For the text-containing cell, return its midpoint in [x, y] coordinate format. 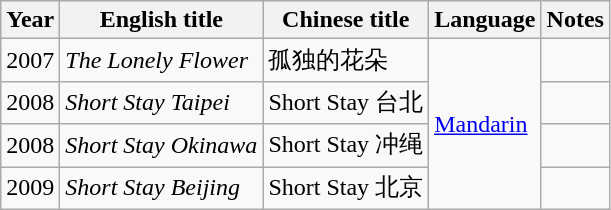
The Lonely Flower [162, 60]
English title [162, 20]
Year [30, 20]
2009 [30, 188]
Short Stay Taipei [162, 102]
2007 [30, 60]
孤独的花朵 [346, 60]
Language [485, 20]
Short Stay 台北 [346, 102]
Short Stay Beijing [162, 188]
Mandarin [485, 124]
Short Stay 冲绳 [346, 146]
Notes [575, 20]
Short Stay 北京 [346, 188]
Chinese title [346, 20]
Short Stay Okinawa [162, 146]
